Return the (X, Y) coordinate for the center point of the cell that contains the specified text.  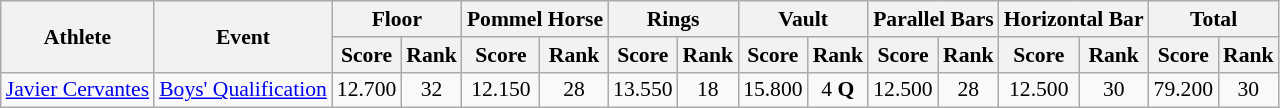
Horizontal Bar (1074, 19)
Vault (803, 19)
Rings (673, 19)
Athlete (78, 36)
Floor (397, 19)
Event (243, 36)
18 (708, 90)
13.550 (642, 90)
79.200 (1184, 90)
15.800 (772, 90)
Total (1214, 19)
12.700 (366, 90)
32 (432, 90)
Javier Cervantes (78, 90)
4 Q (838, 90)
Parallel Bars (934, 19)
Boys' Qualification (243, 90)
12.150 (501, 90)
Pommel Horse (535, 19)
